Extract the (X, Y) coordinate from the center of the cell holding the provided text.  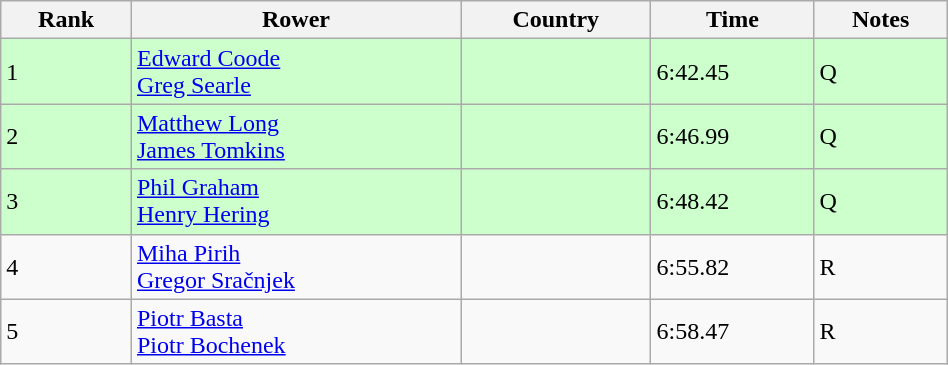
6:55.82 (732, 266)
Time (732, 20)
Notes (880, 20)
Matthew Long James Tomkins (296, 136)
4 (66, 266)
3 (66, 202)
Rank (66, 20)
2 (66, 136)
6:58.47 (732, 332)
Piotr BastaPiotr Bochenek (296, 332)
5 (66, 332)
6:42.45 (732, 72)
Rower (296, 20)
Phil Graham Henry Hering (296, 202)
6:48.42 (732, 202)
Miha Pirih Gregor Sračnjek (296, 266)
Country (556, 20)
6:46.99 (732, 136)
Edward Coode Greg Searle (296, 72)
1 (66, 72)
